Pinpoint the cell where the given text exists, returning its [x, y] midpoint coordinate. 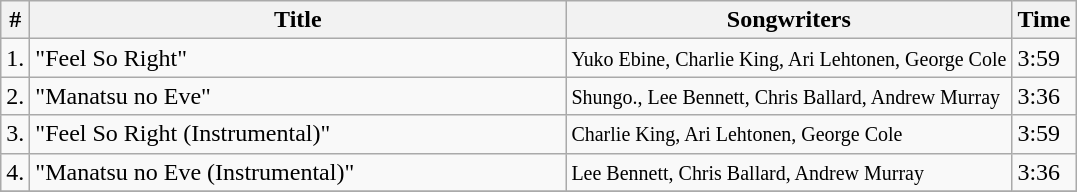
3. [16, 134]
"Manatsu no Eve (Instrumental)" [298, 172]
Yuko Ebine, Charlie King, Ari Lehtonen, George Cole [789, 58]
Time [1044, 20]
# [16, 20]
"Feel So Right (Instrumental)" [298, 134]
Charlie King, Ari Lehtonen, George Cole [789, 134]
4. [16, 172]
"Manatsu no Eve" [298, 96]
Title [298, 20]
"Feel So Right" [298, 58]
Songwriters [789, 20]
Shungo., Lee Bennett, Chris Ballard, Andrew Murray [789, 96]
Lee Bennett, Chris Ballard, Andrew Murray [789, 172]
1. [16, 58]
2. [16, 96]
